Output the [X, Y] coordinate of the center of the cell containing the given text.  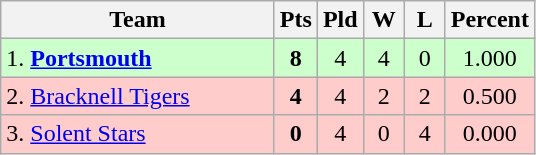
W [384, 20]
0.000 [490, 134]
2. Bracknell Tigers [138, 96]
L [424, 20]
8 [296, 58]
Percent [490, 20]
3. Solent Stars [138, 134]
0.500 [490, 96]
1.000 [490, 58]
1. Portsmouth [138, 58]
Pld [340, 20]
Team [138, 20]
Pts [296, 20]
